Capture the cell that displays the provided text and extract its (X, Y) central coordinate. 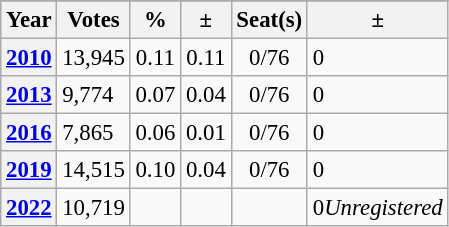
Year (29, 20)
2016 (29, 133)
0.10 (155, 170)
Votes (94, 20)
7,865 (94, 133)
0.06 (155, 133)
0.07 (155, 95)
9,774 (94, 95)
13,945 (94, 58)
14,515 (94, 170)
0Unregistered (378, 208)
2010 (29, 58)
10,719 (94, 208)
2022 (29, 208)
0.01 (206, 133)
2013 (29, 95)
% (155, 20)
2019 (29, 170)
Seat(s) (269, 20)
